Capture the cell that displays the provided text and extract its [x, y] central coordinate. 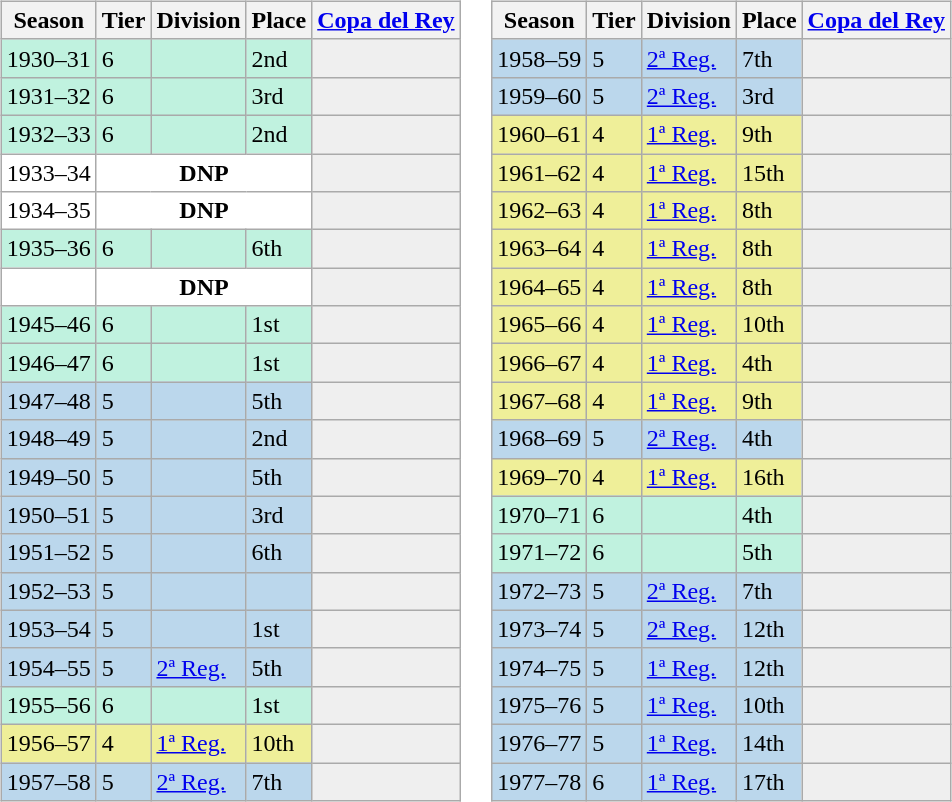
1934–35 [48, 211]
1930–31 [48, 58]
1948–49 [48, 439]
1957–58 [48, 781]
1959–60 [540, 96]
1974–75 [540, 667]
14th [769, 743]
1958–59 [540, 58]
1960–61 [540, 134]
1968–69 [540, 439]
1949–50 [48, 477]
1963–64 [540, 249]
1964–65 [540, 287]
1970–71 [540, 515]
1967–68 [540, 401]
1966–67 [540, 363]
1931–32 [48, 96]
17th [769, 781]
1961–62 [540, 173]
1951–52 [48, 553]
1975–76 [540, 705]
1947–48 [48, 401]
1950–51 [48, 515]
1946–47 [48, 363]
1955–56 [48, 705]
1945–46 [48, 325]
1953–54 [48, 629]
1952–53 [48, 591]
16th [769, 477]
1956–57 [48, 743]
1962–63 [540, 211]
1965–66 [540, 325]
1932–33 [48, 134]
1954–55 [48, 667]
1969–70 [540, 477]
1971–72 [540, 553]
1972–73 [540, 591]
1973–74 [540, 629]
1935–36 [48, 249]
1933–34 [48, 173]
15th [769, 173]
1977–78 [540, 781]
1976–77 [540, 743]
